Pinpoint the cell where the given text exists, returning its [X, Y] midpoint coordinate. 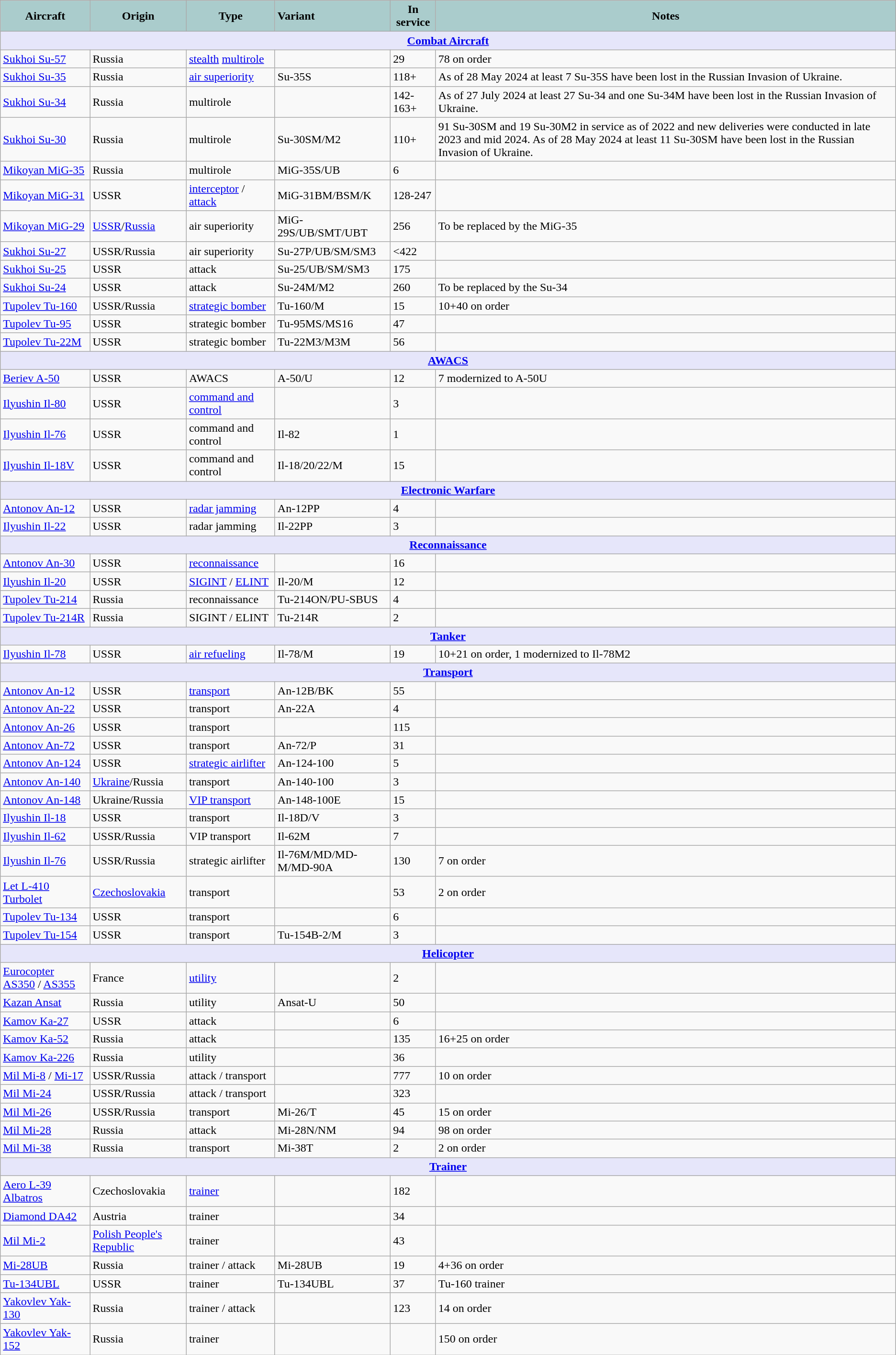
256 [414, 226]
Eurocopter AS350 / AS355 [45, 978]
An-12B/BK [332, 691]
Mikoyan MiG-31 [45, 195]
To be replaced by the MiG-35 [665, 226]
15 on order [665, 1112]
Mil Mi-24 [45, 1094]
France [138, 978]
interceptor / attack [231, 195]
37 [414, 1283]
Tu-95MS/MS16 [332, 324]
323 [414, 1094]
Beriev A-50 [45, 379]
Il-62M [332, 836]
Electronic Warfare [448, 490]
Tupolev Tu-214 [45, 599]
Mil Mi-2 [45, 1241]
115 [414, 727]
31 [414, 745]
Ilyushin Il-80 [45, 403]
Mi-28N/NM [332, 1130]
94 [414, 1130]
Yakovlev Yak-130 [45, 1309]
Diamond DA42 [45, 1216]
45 [414, 1112]
1 [414, 435]
Sukhoi Su-34 [45, 101]
34 [414, 1216]
MiG-35S/UB [332, 170]
Mil Mi-38 [45, 1148]
7 modernized to A-50U [665, 379]
Let L-410 Turbolet [45, 892]
Aero L-39 Albatros [45, 1191]
In service [414, 16]
Il-20/M [332, 581]
47 [414, 324]
Tanker [448, 636]
Il-18/20/22/M [332, 465]
7 [414, 836]
Ilyushin Il-78 [45, 654]
16+25 on order [665, 1039]
Il-78/M [332, 654]
Su-25/UB/SM/SM3 [332, 269]
Tu-154B-2/M [332, 935]
Ilyushin Il-22 [45, 526]
Notes [665, 16]
Mil Mi-28 [45, 1130]
260 [414, 287]
Kamov Ka-52 [45, 1039]
Su-27P/UB/SM/SM3 [332, 251]
Variant [332, 16]
Tu-214R [332, 617]
Mikoyan MiG-35 [45, 170]
Antonov An-26 [45, 727]
Sukhoi Su-57 [45, 59]
Il-82 [332, 435]
98 on order [665, 1130]
Mil Mi-8 / Mi-17 [45, 1075]
182 [414, 1191]
An-148-100E [332, 800]
Mi-38T [332, 1148]
142-163+ [414, 101]
An-140-100 [332, 782]
36 [414, 1057]
128-247 [414, 195]
10 on order [665, 1075]
Polish People's Republic [138, 1241]
Il-18D/V [332, 818]
Il-76M/MD/MD-M/MD-90A [332, 861]
Tu-160 trainer [665, 1283]
29 [414, 59]
stealth multirole [231, 59]
78 on order [665, 59]
As of 28 May 2024 at least 7 Su-35S have been lost in the Russian Invasion of Ukraine. [665, 77]
43 [414, 1241]
Yakovlev Yak-152 [45, 1339]
Aircraft [45, 16]
As of 27 July 2024 at least 27 Su-34 and one Su-34M have been lost in the Russian Invasion of Ukraine. [665, 101]
175 [414, 269]
53 [414, 892]
To be replaced by the Su-34 [665, 287]
Tupolev Tu-154 [45, 935]
135 [414, 1039]
Antonov An-140 [45, 782]
Kamov Ka-226 [45, 1057]
118+ [414, 77]
Austria [138, 1216]
Sukhoi Su-35 [45, 77]
Tupolev Tu-214R [45, 617]
MiG-31BM/BSM/K [332, 195]
150 on order [665, 1339]
56 [414, 342]
MiG-29S/UB/SMT/UBT [332, 226]
4+36 on order [665, 1265]
14 on order [665, 1309]
Mi-26/T [332, 1112]
Sukhoi Su-25 [45, 269]
An-72/P [332, 745]
Helicopter [448, 953]
Su-30SM/M2 [332, 139]
777 [414, 1075]
Sukhoi Su-24 [45, 287]
5 [414, 763]
Origin [138, 16]
Transport [448, 672]
Antonov An-72 [45, 745]
An-22A [332, 709]
130 [414, 861]
Mil Mi-26 [45, 1112]
Mikoyan MiG-29 [45, 226]
Ansat-U [332, 1003]
Ilyushin Il-18 [45, 818]
Tupolev Tu-160 [45, 306]
Tu-160/M [332, 306]
Tupolev Tu-22M [45, 342]
Kamov Ka-27 [45, 1021]
Sukhoi Su-30 [45, 139]
10+40 on order [665, 306]
Antonov An-22 [45, 709]
Su-24M/M2 [332, 287]
Antonov An-148 [45, 800]
An-124-100 [332, 763]
A-50/U [332, 379]
110+ [414, 139]
Reconnaissance [448, 545]
Tu-22M3/M3M [332, 342]
Ilyushin Il-20 [45, 581]
Sukhoi Su-27 [45, 251]
Su-35S [332, 77]
55 [414, 691]
Ilyushin Il-18V [45, 465]
123 [414, 1309]
Type [231, 16]
Ilyushin Il-62 [45, 836]
Combat Aircraft [448, 41]
10+21 on order, 1 modernized to Il-78M2 [665, 654]
16 [414, 563]
Tupolev Tu-95 [45, 324]
air refueling [231, 654]
Il-22PP [332, 526]
Trainer [448, 1166]
Antonov An-124 [45, 763]
<422 [414, 251]
Antonov An-30 [45, 563]
An-12PP [332, 508]
Kazan Ansat [45, 1003]
50 [414, 1003]
7 on order [665, 861]
Tupolev Tu-134 [45, 917]
Tu-214ON/PU-SBUS [332, 599]
